Return (x, y) of the center of cell containing provided text 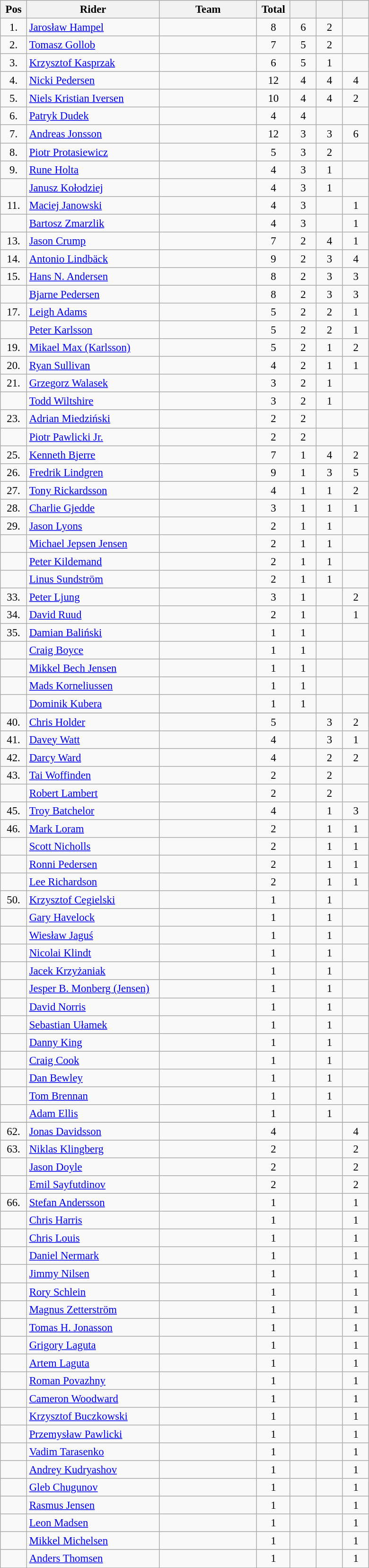
Mikkel Michelsen (93, 1541)
Ryan Sullivan (93, 366)
Niels Kristian Iversen (93, 99)
David Ruud (93, 615)
27. (14, 490)
Michael Jepsen Jensen (93, 544)
Leon Madsen (93, 1523)
Rune Holta (93, 170)
Darcy Ward (93, 757)
14. (14, 259)
13. (14, 241)
34. (14, 615)
Hans N. Andersen (93, 277)
Niklas Klingberg (93, 1149)
Leigh Adams (93, 312)
6. (14, 116)
Tony Rickardsson (93, 490)
Grigory Laguta (93, 1345)
Jason Lyons (93, 526)
Janusz Kołodziej (93, 188)
66. (14, 1203)
Antonio Lindbäck (93, 259)
Krzysztof Buczkowski (93, 1416)
Emil Sayfutdinov (93, 1185)
Danny King (93, 1042)
Daniel Nermark (93, 1256)
Krzysztof Kasprzak (93, 63)
Dan Bewley (93, 1078)
Rory Schlein (93, 1292)
Peter Ljung (93, 597)
Nicki Pedersen (93, 81)
Jimmy Nilsen (93, 1274)
Wiesław Jaguś (93, 936)
Rider (93, 9)
41. (14, 739)
5. (14, 99)
Anders Thomsen (93, 1559)
Tomas H. Jonasson (93, 1327)
62. (14, 1131)
Craig Cook (93, 1060)
50. (14, 900)
Przemysław Pawlicki (93, 1434)
Jason Crump (93, 241)
15. (14, 277)
Mads Korneliussen (93, 686)
63. (14, 1149)
7. (14, 134)
17. (14, 312)
25. (14, 455)
Chris Harris (93, 1220)
Tom Brennan (93, 1096)
Fredrik Lindgren (93, 472)
Mikkel Bech Jensen (93, 668)
Dominik Kubera (93, 704)
Pos (14, 9)
Adam Ellis (93, 1114)
Peter Karlsson (93, 330)
Robert Lambert (93, 793)
33. (14, 597)
Tomasz Gollob (93, 45)
26. (14, 472)
11. (14, 205)
Artem Laguta (93, 1363)
Jonas Davidsson (93, 1131)
Kenneth Bjerre (93, 455)
Jesper B. Monberg (Jensen) (93, 989)
46. (14, 829)
Piotr Pawlicki Jr. (93, 437)
Lee Richardson (93, 882)
20. (14, 366)
Mark Loram (93, 829)
Maciej Janowski (93, 205)
Sebastian Ułamek (93, 1025)
45. (14, 811)
Ronni Pedersen (93, 864)
Vadim Tarasenko (93, 1452)
Roman Povazhny (93, 1381)
Grzegorz Walasek (93, 383)
Gleb Chugunov (93, 1487)
Adrian Miedziński (93, 419)
Andrey Kudryashov (93, 1470)
Team (208, 9)
3. (14, 63)
Tai Woffinden (93, 775)
Troy Batchelor (93, 811)
Nicolai Klindt (93, 953)
35. (14, 633)
Patryk Dudek (93, 116)
Chris Holder (93, 722)
Gary Havelock (93, 918)
Bartosz Zmarzlik (93, 223)
21. (14, 383)
Rasmus Jensen (93, 1505)
4. (14, 81)
Davey Watt (93, 739)
Damian Baliński (93, 633)
Charlie Gjedde (93, 508)
Jason Doyle (93, 1167)
Chris Louis (93, 1238)
23. (14, 419)
Jacek Krzyżaniak (93, 971)
Krzysztof Cegielski (93, 900)
8. (14, 152)
Total (273, 9)
Stefan Andersson (93, 1203)
28. (14, 508)
Todd Wiltshire (93, 401)
43. (14, 775)
Jarosław Hampel (93, 27)
29. (14, 526)
Scott Nicholls (93, 847)
1. (14, 27)
40. (14, 722)
Craig Boyce (93, 650)
9. (14, 170)
Cameron Woodward (93, 1398)
Bjarne Pedersen (93, 294)
David Norris (93, 1007)
2. (14, 45)
Andreas Jonsson (93, 134)
Mikael Max (Karlsson) (93, 348)
42. (14, 757)
Peter Kildemand (93, 561)
19. (14, 348)
Magnus Zetterström (93, 1309)
Linus Sundström (93, 579)
Piotr Protasiewicz (93, 152)
10 (273, 99)
